Output the [x, y] coordinate of the center of the cell containing the given text.  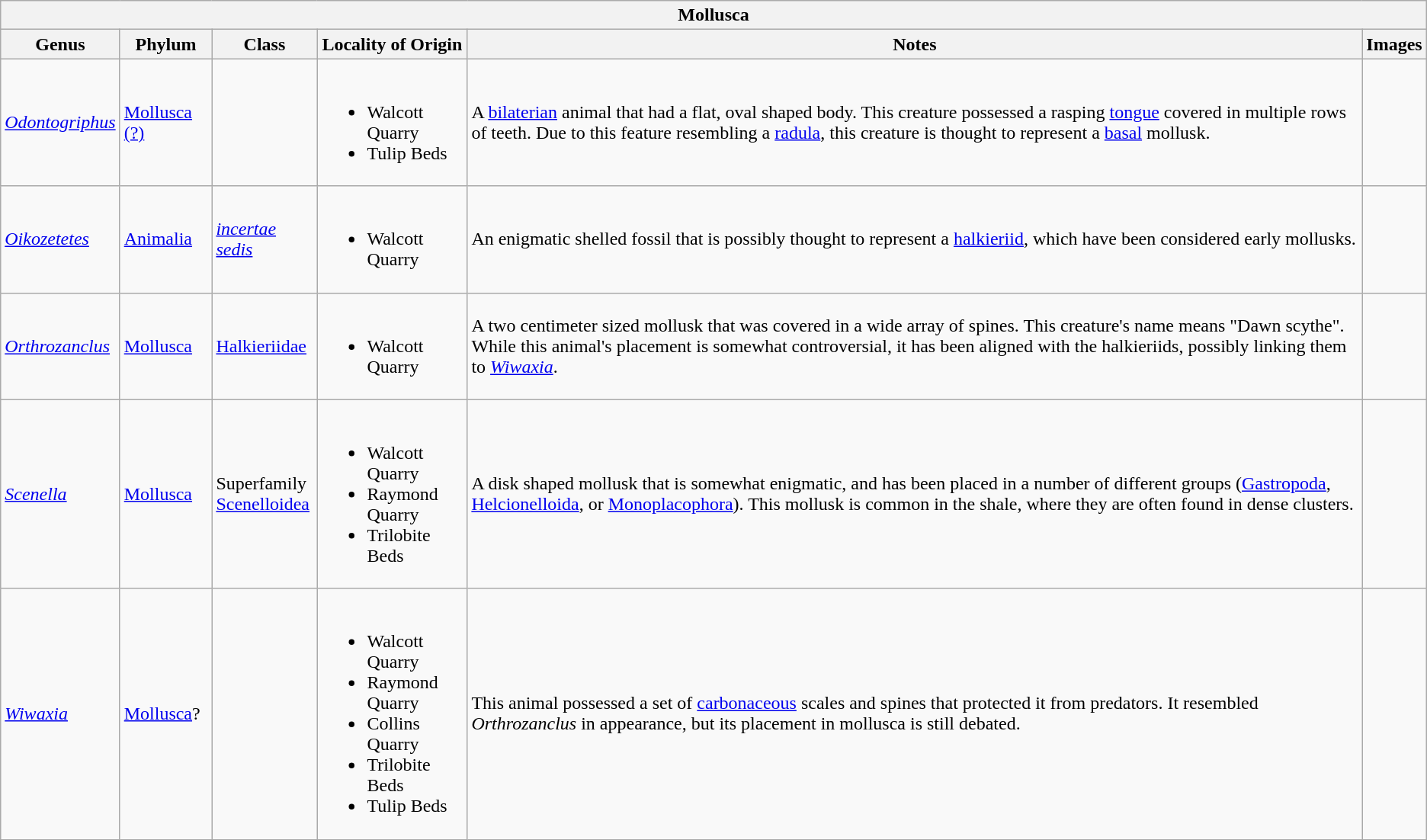
Oikozetetes [60, 239]
Mollusca? [166, 713]
An enigmatic shelled fossil that is possibly thought to represent a halkieriid, which have been considered early mollusks. [915, 239]
Walcott QuarryRaymond QuarryTrilobite Beds [392, 494]
Odontogriphus [60, 122]
Walcott QuarryTulip Beds [392, 122]
Halkieriidae [265, 346]
Walcott QuarryRaymond QuarryCollins QuarryTrilobite BedsTulip Beds [392, 713]
incertae sedis [265, 239]
Scenella [60, 494]
Orthrozanclus [60, 346]
Notes [915, 44]
Animalia [166, 239]
Mollusca (?) [166, 122]
Genus [60, 44]
Wiwaxia [60, 713]
SuperfamilyScenelloidea [265, 494]
Images [1394, 44]
Phylum [166, 44]
Locality of Origin [392, 44]
Class [265, 44]
